Detect which cell encompasses the target text, then output its [x, y] center coordinate. 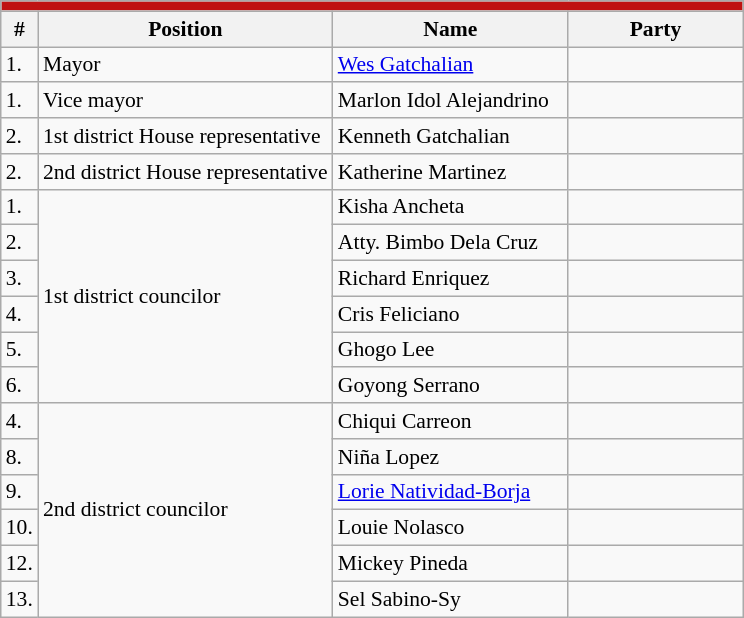
2nd district councilor [186, 510]
Vice mayor [186, 101]
Richard Enriquez [450, 279]
Cris Feliciano [450, 314]
Atty. Bimbo Dela Cruz [450, 243]
Kisha Ancheta [450, 207]
Katherine Martinez [450, 172]
Marlon Idol Alejandrino [450, 101]
Party [656, 29]
Mayor [186, 65]
Position [186, 29]
Goyong Serrano [450, 386]
2nd district House representative [186, 172]
5. [20, 350]
# [20, 29]
Niña Lopez [450, 457]
Lorie Natividad-Borja [450, 492]
9. [20, 492]
8. [20, 457]
10. [20, 528]
Sel Sabino-Sy [450, 599]
Chiqui Carreon [450, 421]
1st district House representative [186, 136]
Kenneth Gatchalian [450, 136]
Ghogo Lee [450, 350]
3. [20, 279]
Mickey Pineda [450, 564]
6. [20, 386]
1st district councilor [186, 296]
13. [20, 599]
Louie Nolasco [450, 528]
12. [20, 564]
Name [450, 29]
Wes Gatchalian [450, 65]
